Find where the given text appears and provide that cell's center as (x, y) coordinate. 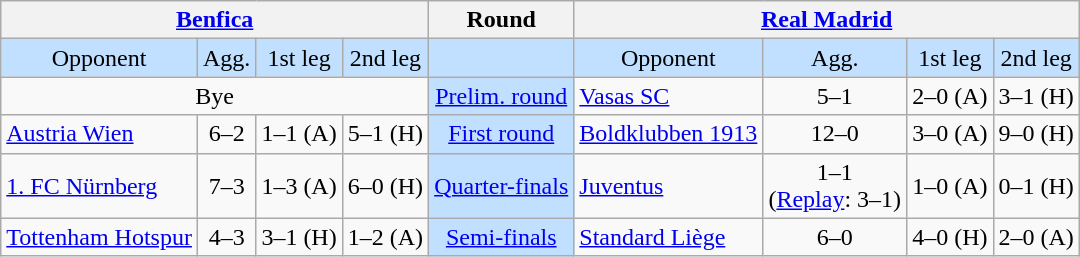
Prelim. round (502, 96)
Boldklubben 1913 (668, 134)
5–1 (835, 96)
6–0 (835, 237)
Real Madrid (827, 20)
5–1 (H) (385, 134)
Round (502, 20)
1. FC Nürnberg (100, 186)
6–2 (226, 134)
1–1 (A) (299, 134)
1–0 (A) (950, 186)
Benfica (215, 20)
6–0 (H) (385, 186)
7–3 (226, 186)
Vasas SC (668, 96)
Quarter-finals (502, 186)
Standard Liège (668, 237)
1–3 (A) (299, 186)
1–1(Replay: 3–1) (835, 186)
Tottenham Hotspur (100, 237)
12–0 (835, 134)
Bye (215, 96)
1–2 (A) (385, 237)
9–0 (H) (1036, 134)
3–0 (A) (950, 134)
4–0 (H) (950, 237)
Austria Wien (100, 134)
First round (502, 134)
Semi-finals (502, 237)
4–3 (226, 237)
0–1 (H) (1036, 186)
Juventus (668, 186)
